Search for the cell housing the specified text and yield its (X, Y) center coordinate. 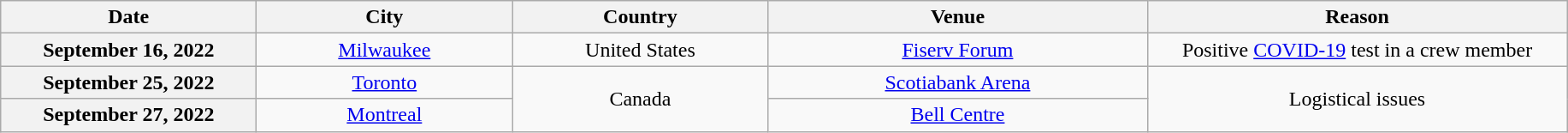
Canada (640, 99)
Positive COVID-19 test in a crew member (1357, 50)
September 16, 2022 (128, 50)
Reason (1357, 17)
September 27, 2022 (128, 115)
Country (640, 17)
Montreal (385, 115)
United States (640, 50)
Logistical issues (1357, 99)
Milwaukee (385, 50)
Venue (958, 17)
City (385, 17)
Fiserv Forum (958, 50)
Scotiabank Arena (958, 82)
Bell Centre (958, 115)
Toronto (385, 82)
Date (128, 17)
September 25, 2022 (128, 82)
